Pinpoint the cell where the given text exists, returning its [x, y] midpoint coordinate. 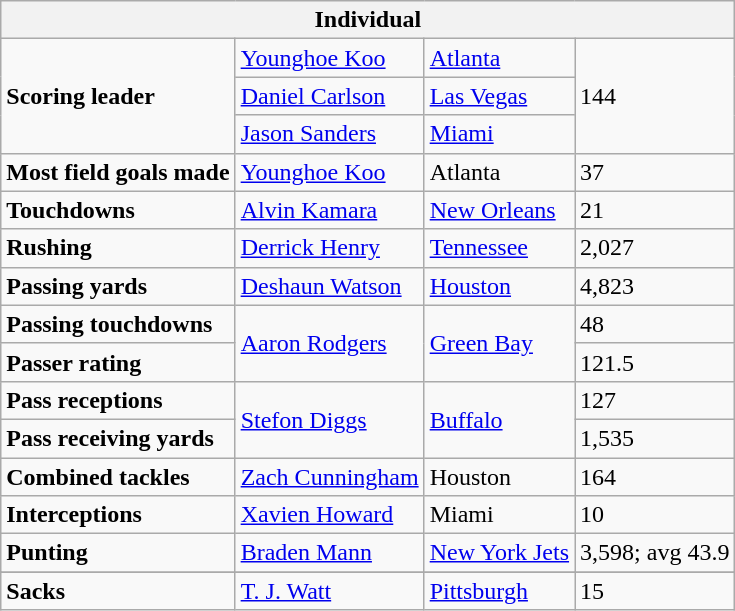
144 [655, 96]
Scoring leader [118, 96]
15 [655, 591]
Daniel Carlson [330, 96]
121.5 [655, 362]
3,598; avg 43.9 [655, 553]
Interceptions [118, 515]
Sacks [118, 591]
Touchdowns [118, 210]
Individual [368, 20]
164 [655, 477]
Passing yards [118, 286]
21 [655, 210]
Deshaun Watson [330, 286]
Passer rating [118, 362]
New Orleans [499, 210]
Pass receptions [118, 400]
Xavien Howard [330, 515]
1,535 [655, 438]
New York Jets [499, 553]
Combined tackles [118, 477]
Derrick Henry [330, 248]
Aaron Rodgers [330, 343]
10 [655, 515]
Las Vegas [499, 96]
Passing touchdowns [118, 324]
Jason Sanders [330, 134]
Alvin Kamara [330, 210]
2,027 [655, 248]
48 [655, 324]
Tennessee [499, 248]
4,823 [655, 286]
Rushing [118, 248]
127 [655, 400]
Green Bay [499, 343]
Zach Cunningham [330, 477]
Pass receiving yards [118, 438]
Stefon Diggs [330, 419]
Pittsburgh [499, 591]
Braden Mann [330, 553]
Most field goals made [118, 172]
Punting [118, 553]
Buffalo [499, 419]
T. J. Watt [330, 591]
37 [655, 172]
